Return (X, Y) of the center of cell containing provided text 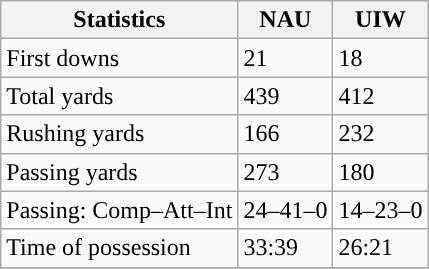
UIW (380, 20)
21 (286, 58)
Time of possession (120, 248)
Passing yards (120, 172)
Passing: Comp–Att–Int (120, 210)
166 (286, 134)
Total yards (120, 96)
NAU (286, 20)
439 (286, 96)
232 (380, 134)
412 (380, 96)
First downs (120, 58)
33:39 (286, 248)
273 (286, 172)
180 (380, 172)
Statistics (120, 20)
24–41–0 (286, 210)
Rushing yards (120, 134)
26:21 (380, 248)
14–23–0 (380, 210)
18 (380, 58)
